Find where the given text appears and provide that cell's center as [X, Y] coordinate. 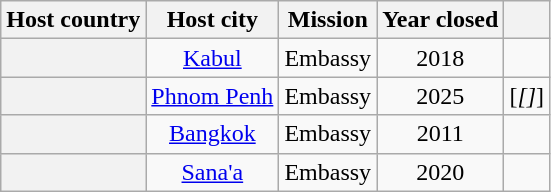
2020 [440, 172]
Sana'a [212, 172]
2011 [440, 134]
Phnom Penh [212, 96]
Year closed [440, 20]
Host city [212, 20]
Kabul [212, 58]
[[]] [527, 96]
2025 [440, 96]
Host country [74, 20]
Bangkok [212, 134]
2018 [440, 58]
Mission [328, 20]
